Locate the cell with the specified text and output its (x, y) center coordinate. 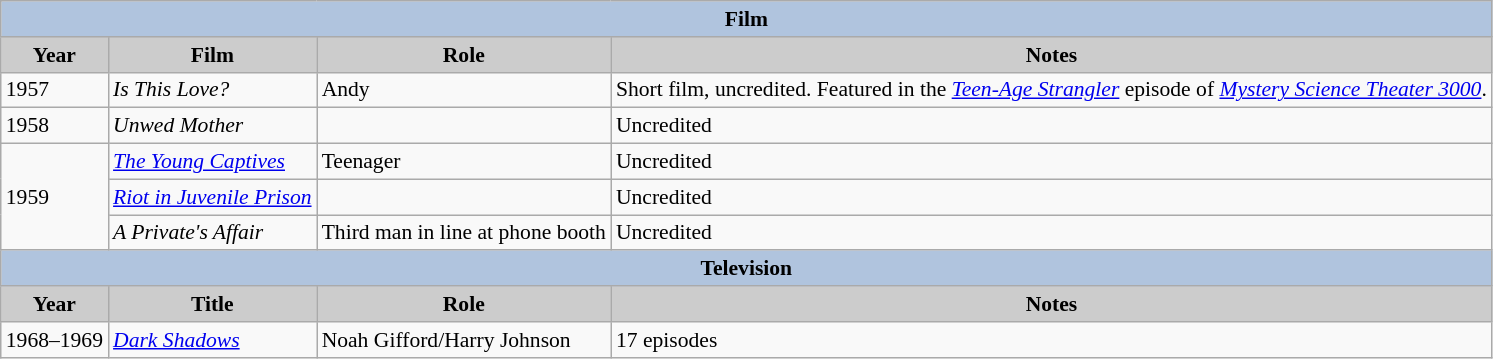
Dark Shadows (212, 340)
Television (746, 269)
1957 (54, 90)
Unwed Mother (212, 126)
1959 (54, 198)
The Young Captives (212, 162)
1958 (54, 126)
1968–1969 (54, 340)
Is This Love? (212, 90)
Third man in line at phone booth (464, 233)
Andy (464, 90)
Noah Gifford/Harry Johnson (464, 340)
Title (212, 304)
A Private's Affair (212, 233)
Riot in Juvenile Prison (212, 197)
17 episodes (1052, 340)
Short film, uncredited. Featured in the Teen-Age Strangler episode of Mystery Science Theater 3000. (1052, 90)
Teenager (464, 162)
